Pinpoint the cell where the given text exists, returning its (x, y) midpoint coordinate. 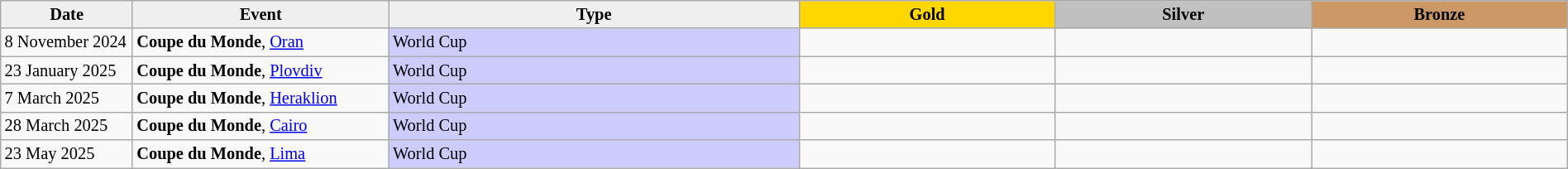
8 November 2024 (67, 42)
Coupe du Monde, Oran (261, 42)
Date (67, 14)
28 March 2025 (67, 126)
Event (261, 14)
Coupe du Monde, Plovdiv (261, 70)
Bronze (1440, 14)
Type (594, 14)
Gold (927, 14)
23 May 2025 (67, 154)
23 January 2025 (67, 70)
Coupe du Monde, Heraklion (261, 98)
Coupe du Monde, Cairo (261, 126)
7 March 2025 (67, 98)
Coupe du Monde, Lima (261, 154)
Silver (1183, 14)
